Determine the [x, y] coordinate at the center of the cell enclosing the given text.  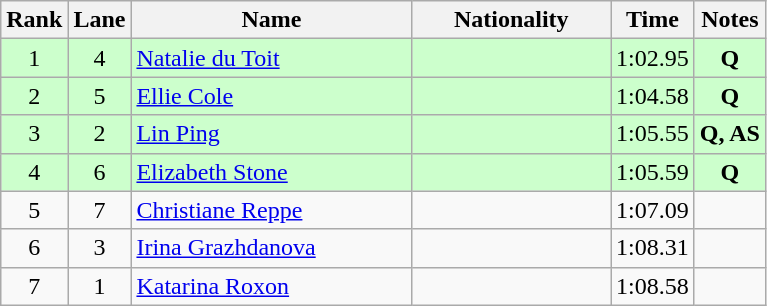
Lin Ping [272, 134]
Name [272, 20]
Natalie du Toit [272, 58]
Katarina Roxon [272, 286]
Elizabeth Stone [272, 172]
Irina Grazhdanova [272, 248]
1:02.95 [653, 58]
Q, AS [730, 134]
1:08.58 [653, 286]
1:08.31 [653, 248]
Time [653, 20]
Christiane Reppe [272, 210]
Ellie Cole [272, 96]
Lane [100, 20]
1:05.55 [653, 134]
1:05.59 [653, 172]
Notes [730, 20]
1:07.09 [653, 210]
Rank [34, 20]
Nationality [512, 20]
1:04.58 [653, 96]
